Identify which cell holds the provided text, then report its [x, y] central coordinate. 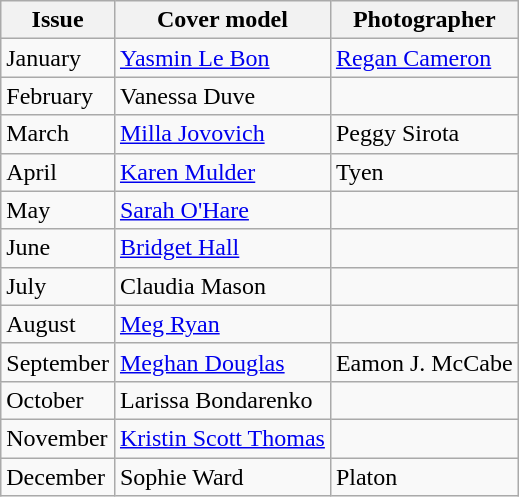
August [58, 324]
Eamon J. McCabe [424, 362]
September [58, 362]
Bridget Hall [222, 248]
February [58, 96]
November [58, 438]
Vanessa Duve [222, 96]
June [58, 248]
Meg Ryan [222, 324]
Tyen [424, 172]
May [58, 210]
Cover model [222, 20]
Sarah O'Hare [222, 210]
Meghan Douglas [222, 362]
March [58, 134]
Issue [58, 20]
Claudia Mason [222, 286]
April [58, 172]
January [58, 58]
Kristin Scott Thomas [222, 438]
October [58, 400]
Larissa Bondarenko [222, 400]
Milla Jovovich [222, 134]
Platon [424, 477]
Photographer [424, 20]
Regan Cameron [424, 58]
Karen Mulder [222, 172]
Sophie Ward [222, 477]
December [58, 477]
Peggy Sirota [424, 134]
July [58, 286]
Yasmin Le Bon [222, 58]
